From the cell containing the given text, extract its center point as (X, Y) coordinate. 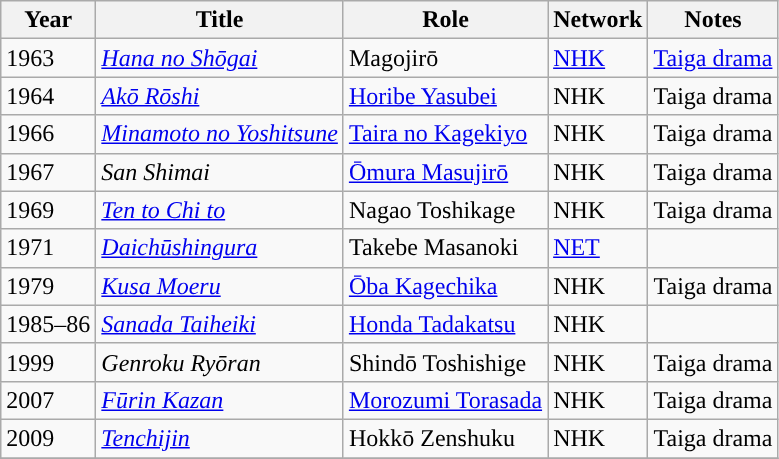
Morozumi Torasada (445, 400)
Minamoto no Yoshitsune (220, 134)
1966 (48, 134)
1969 (48, 210)
2009 (48, 438)
Daichūshingura (220, 248)
Magojirō (445, 58)
Taira no Kagekiyo (445, 134)
1985–86 (48, 324)
Ōmura Masujirō (445, 172)
Hana no Shōgai (220, 58)
Network (598, 20)
Shindō Toshishige (445, 362)
1971 (48, 248)
San Shimai (220, 172)
Ōba Kagechika (445, 286)
Notes (713, 20)
Hokkō Zenshuku (445, 438)
1967 (48, 172)
Role (445, 20)
1979 (48, 286)
2007 (48, 400)
Tenchijin (220, 438)
Horibe Yasubei (445, 96)
Akō Rōshi (220, 96)
Ten to Chi to (220, 210)
Honda Tadakatsu (445, 324)
1964 (48, 96)
Takebe Masanoki (445, 248)
Fūrin Kazan (220, 400)
Kusa Moeru (220, 286)
Title (220, 20)
Sanada Taiheiki (220, 324)
1963 (48, 58)
Nagao Toshikage (445, 210)
1999 (48, 362)
Year (48, 20)
NET (598, 248)
Genroku Ryōran (220, 362)
